Locate the cell with the specified text and output its (X, Y) center coordinate. 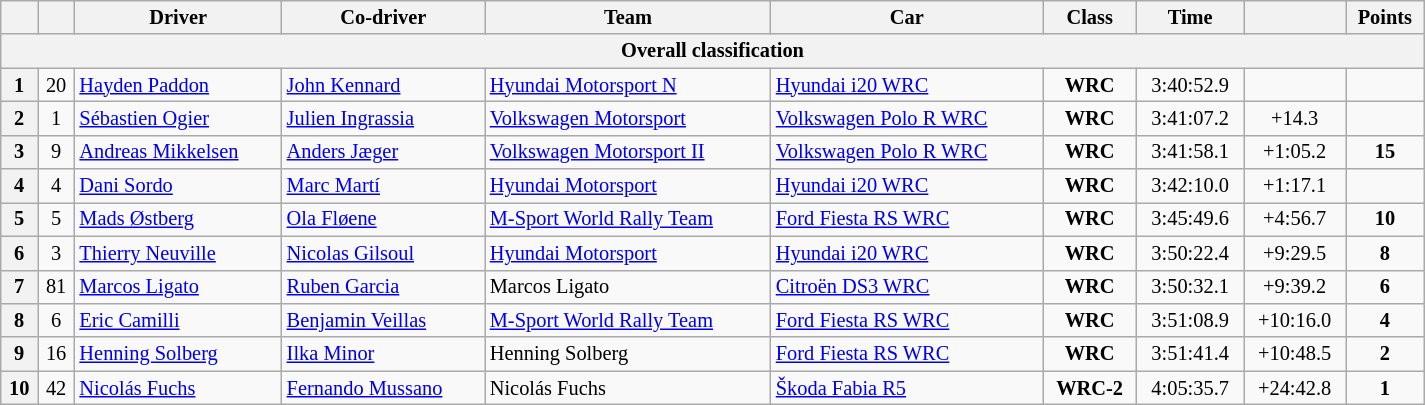
Hayden Paddon (178, 85)
3:41:58.1 (1190, 152)
Anders Jæger (384, 152)
Hyundai Motorsport N (628, 85)
3:50:22.4 (1190, 253)
Volkswagen Motorsport II (628, 152)
+10:16.0 (1295, 320)
+24:42.8 (1295, 388)
3:45:49.6 (1190, 219)
+4:56.7 (1295, 219)
Andreas Mikkelsen (178, 152)
+1:17.1 (1295, 186)
3:41:07.2 (1190, 118)
+1:05.2 (1295, 152)
Time (1190, 17)
Driver (178, 17)
Nicolas Gilsoul (384, 253)
3:42:10.0 (1190, 186)
Volkswagen Motorsport (628, 118)
Škoda Fabia R5 (907, 388)
3:51:41.4 (1190, 354)
4:05:35.7 (1190, 388)
Sébastien Ogier (178, 118)
16 (56, 354)
Dani Sordo (178, 186)
John Kennard (384, 85)
+9:29.5 (1295, 253)
Thierry Neuville (178, 253)
42 (56, 388)
Points (1386, 17)
Ruben Garcia (384, 287)
Fernando Mussano (384, 388)
3:51:08.9 (1190, 320)
Ola Fløene (384, 219)
Class (1090, 17)
Julien Ingrassia (384, 118)
Overall classification (713, 51)
15 (1386, 152)
Car (907, 17)
Eric Camilli (178, 320)
Ilka Minor (384, 354)
3:50:32.1 (1190, 287)
+9:39.2 (1295, 287)
20 (56, 85)
+10:48.5 (1295, 354)
Marc Martí (384, 186)
7 (20, 287)
WRC-2 (1090, 388)
Citroën DS3 WRC (907, 287)
81 (56, 287)
3:40:52.9 (1190, 85)
Co-driver (384, 17)
Mads Østberg (178, 219)
Benjamin Veillas (384, 320)
+14.3 (1295, 118)
Team (628, 17)
